Search for the cell housing the specified text and yield its (X, Y) center coordinate. 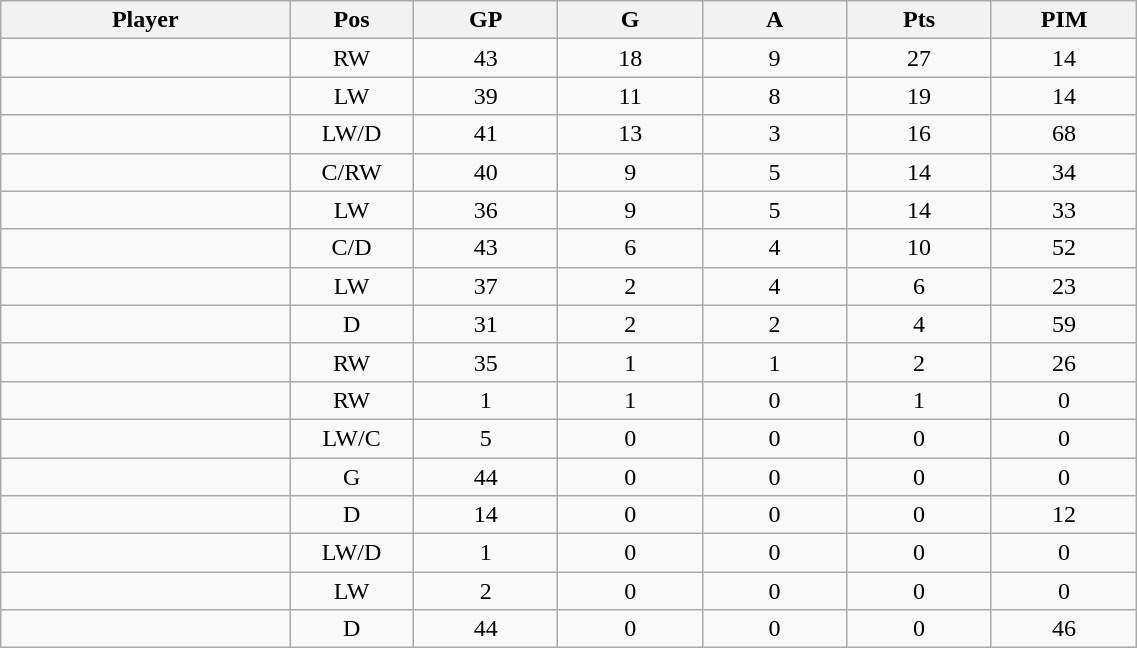
10 (919, 248)
27 (919, 58)
39 (485, 96)
13 (630, 134)
19 (919, 96)
Player (146, 20)
18 (630, 58)
Pts (919, 20)
33 (1064, 210)
59 (1064, 324)
23 (1064, 286)
LW/C (352, 438)
C/RW (352, 172)
11 (630, 96)
37 (485, 286)
16 (919, 134)
Pos (352, 20)
52 (1064, 248)
26 (1064, 362)
31 (485, 324)
35 (485, 362)
40 (485, 172)
3 (774, 134)
36 (485, 210)
GP (485, 20)
46 (1064, 629)
A (774, 20)
12 (1064, 515)
C/D (352, 248)
68 (1064, 134)
8 (774, 96)
PIM (1064, 20)
34 (1064, 172)
41 (485, 134)
